Determine the [x, y] coordinate at the center of the cell enclosing the given text.  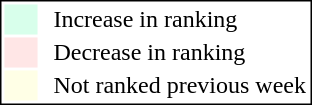
Increase in ranking [180, 19]
Decrease in ranking [180, 53]
Not ranked previous week [180, 85]
